Provide the (X, Y) coordinate of the cell's center where the given text is located.  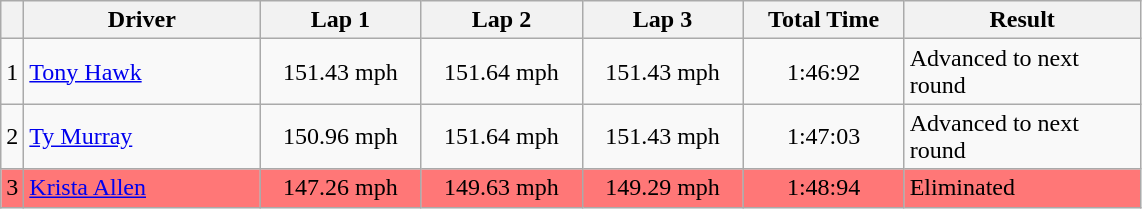
149.63 mph (502, 188)
147.26 mph (340, 188)
Driver (142, 20)
Eliminated (1022, 188)
150.96 mph (340, 136)
3 (12, 188)
Ty Murray (142, 136)
Lap 3 (662, 20)
1 (12, 72)
1:47:03 (824, 136)
Lap 1 (340, 20)
2 (12, 136)
Total Time (824, 20)
1:48:94 (824, 188)
149.29 mph (662, 188)
Lap 2 (502, 20)
Result (1022, 20)
Krista Allen (142, 188)
Tony Hawk (142, 72)
1:46:92 (824, 72)
